From the cell containing the given text, extract its center point as [x, y] coordinate. 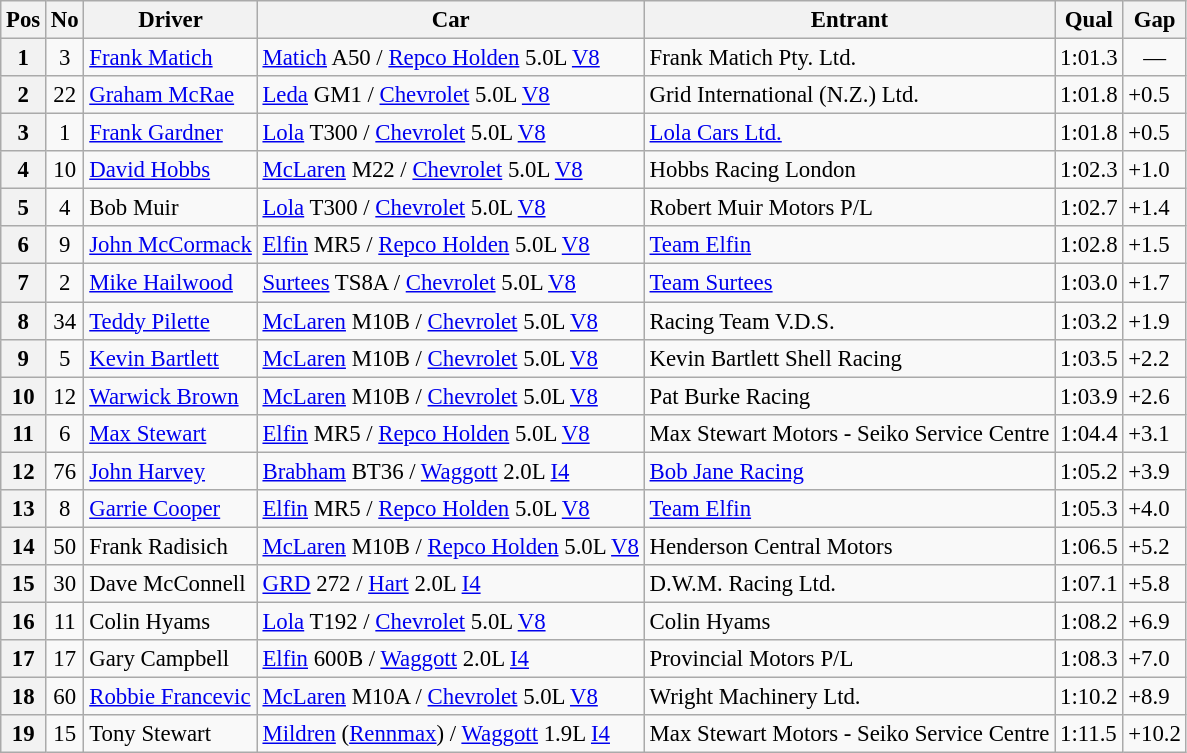
+1.9 [1154, 321]
Robert Muir Motors P/L [849, 208]
Matich A50 / Repco Holden 5.0L V8 [450, 58]
John McCormack [170, 245]
+2.2 [1154, 358]
1:03.5 [1089, 358]
Bob Jane Racing [849, 471]
Pos [24, 20]
Brabham BT36 / Waggott 2.0L I4 [450, 471]
50 [65, 546]
+3.1 [1154, 433]
1:11.5 [1089, 734]
McLaren M10B / Repco Holden 5.0L V8 [450, 546]
34 [65, 321]
Robbie Francevic [170, 697]
7 [24, 283]
1:03.9 [1089, 396]
Mildren (Rennmax) / Waggott 1.9L I4 [450, 734]
Frank Matich Pty. Ltd. [849, 58]
Qual [1089, 20]
+3.9 [1154, 471]
+2.6 [1154, 396]
1:05.3 [1089, 509]
Pat Burke Racing [849, 396]
+1.7 [1154, 283]
Racing Team V.D.S. [849, 321]
1:02.8 [1089, 245]
+1.5 [1154, 245]
1:02.7 [1089, 208]
Hobbs Racing London [849, 170]
30 [65, 584]
Graham McRae [170, 95]
+5.8 [1154, 584]
Gap [1154, 20]
1:01.3 [1089, 58]
McLaren M22 / Chevrolet 5.0L V8 [450, 170]
1:08.2 [1089, 621]
1:06.5 [1089, 546]
Frank Matich [170, 58]
+6.9 [1154, 621]
60 [65, 697]
David Hobbs [170, 170]
1:03.0 [1089, 283]
Teddy Pilette [170, 321]
14 [24, 546]
Driver [170, 20]
+1.0 [1154, 170]
18 [24, 697]
1:04.4 [1089, 433]
Provincial Motors P/L [849, 659]
Warwick Brown [170, 396]
Gary Campbell [170, 659]
+5.2 [1154, 546]
Kevin Bartlett Shell Racing [849, 358]
Lola Cars Ltd. [849, 133]
+7.0 [1154, 659]
+1.4 [1154, 208]
Leda GM1 / Chevrolet 5.0L V8 [450, 95]
GRD 272 / Hart 2.0L I4 [450, 584]
John Harvey [170, 471]
13 [24, 509]
76 [65, 471]
1:10.2 [1089, 697]
McLaren M10A / Chevrolet 5.0L V8 [450, 697]
Max Stewart [170, 433]
Kevin Bartlett [170, 358]
Wright Machinery Ltd. [849, 697]
Henderson Central Motors [849, 546]
22 [65, 95]
Team Surtees [849, 283]
1:07.1 [1089, 584]
Dave McConnell [170, 584]
Entrant [849, 20]
Grid International (N.Z.) Ltd. [849, 95]
Frank Radisich [170, 546]
1:05.2 [1089, 471]
Tony Stewart [170, 734]
Frank Gardner [170, 133]
+10.2 [1154, 734]
Mike Hailwood [170, 283]
+4.0 [1154, 509]
Car [450, 20]
D.W.M. Racing Ltd. [849, 584]
Garrie Cooper [170, 509]
1:03.2 [1089, 321]
Bob Muir [170, 208]
+8.9 [1154, 697]
1:02.3 [1089, 170]
No [65, 20]
— [1154, 58]
Elfin 600B / Waggott 2.0L I4 [450, 659]
Lola T192 / Chevrolet 5.0L V8 [450, 621]
Surtees TS8A / Chevrolet 5.0L V8 [450, 283]
1:08.3 [1089, 659]
16 [24, 621]
19 [24, 734]
